Return the (X, Y) coordinate for the center point of the cell that contains the specified text.  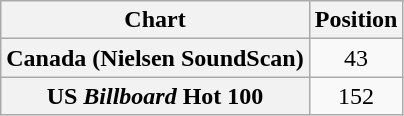
Canada (Nielsen SoundScan) (155, 58)
Chart (155, 20)
US Billboard Hot 100 (155, 96)
43 (356, 58)
Position (356, 20)
152 (356, 96)
